Capture the cell that displays the provided text and extract its (x, y) central coordinate. 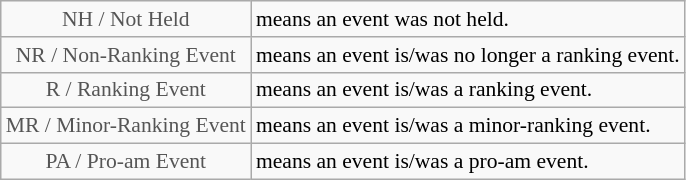
R / Ranking Event (126, 90)
means an event is/was a pro-am event. (468, 162)
means an event was not held. (468, 19)
means an event is/was a minor-ranking event. (468, 126)
means an event is/was no longer a ranking event. (468, 55)
PA / Pro-am Event (126, 162)
MR / Minor-Ranking Event (126, 126)
NH / Not Held (126, 19)
means an event is/was a ranking event. (468, 90)
NR / Non-Ranking Event (126, 55)
